Locate the cell with the specified text and output its (X, Y) center coordinate. 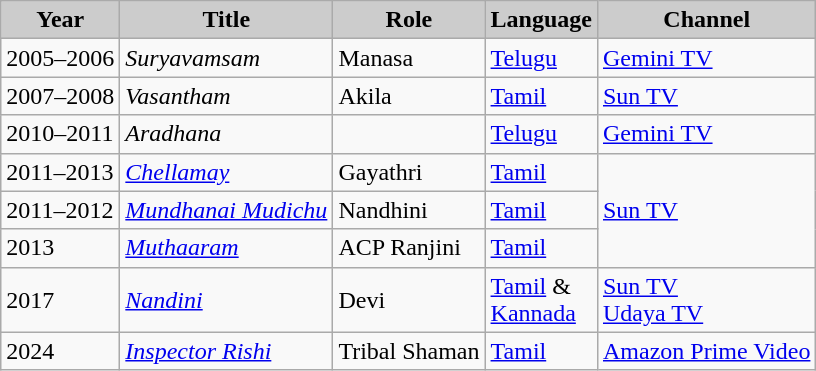
Chellamay (226, 172)
Akila (409, 96)
Amazon Prime Video (706, 351)
2017 (60, 300)
2010–2011 (60, 134)
2024 (60, 351)
Suryavamsam (226, 58)
Channel (706, 20)
Gayathri (409, 172)
Title (226, 20)
Inspector Rishi (226, 351)
Sun TV Udaya TV (706, 300)
Language (541, 20)
2005–2006 (60, 58)
Role (409, 20)
2013 (60, 248)
Manasa (409, 58)
Tamil &Kannada (541, 300)
ACP Ranjini (409, 248)
Vasantham (226, 96)
Tribal Shaman (409, 351)
Muthaaram (226, 248)
Mundhanai Mudichu (226, 210)
Nandhini (409, 210)
2007–2008 (60, 96)
2011–2012 (60, 210)
Devi (409, 300)
Year (60, 20)
Aradhana (226, 134)
2011–2013 (60, 172)
Nandini (226, 300)
